Determine the (X, Y) coordinate at the center of the cell enclosing the given text.  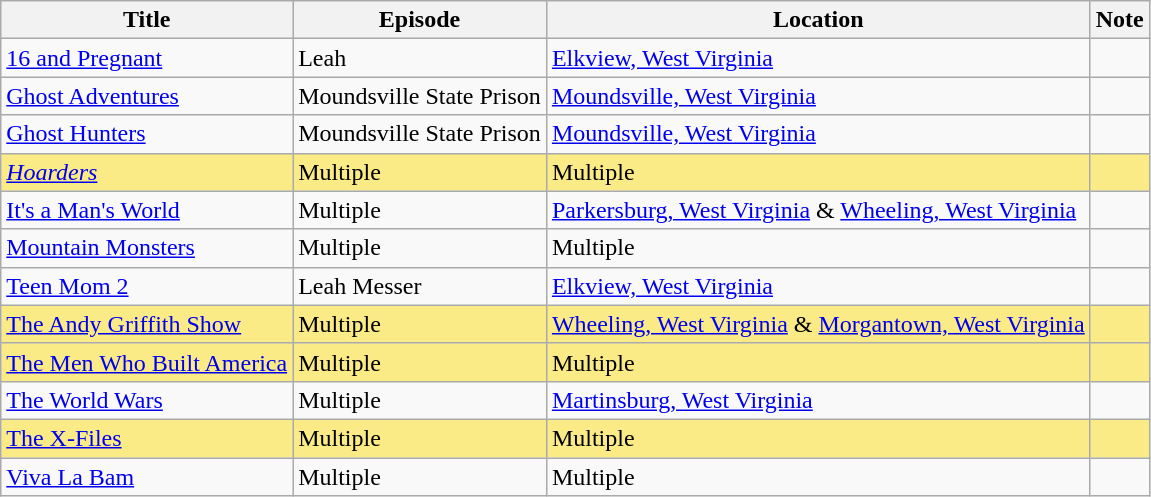
Episode (420, 20)
Wheeling, West Virginia & Morgantown, West Virginia (818, 324)
Martinsburg, West Virginia (818, 400)
Ghost Adventures (147, 96)
Note (1120, 20)
Mountain Monsters (147, 248)
Parkersburg, West Virginia & Wheeling, West Virginia (818, 210)
It's a Man's World (147, 210)
Location (818, 20)
16 and Pregnant (147, 58)
The Andy Griffith Show (147, 324)
Ghost Hunters (147, 134)
Teen Mom 2 (147, 286)
Hoarders (147, 172)
Leah (420, 58)
The Men Who Built America (147, 362)
The X-Files (147, 438)
Leah Messer (420, 286)
Viva La Bam (147, 477)
Title (147, 20)
The World Wars (147, 400)
